For the text-containing cell, return its midpoint in (x, y) coordinate format. 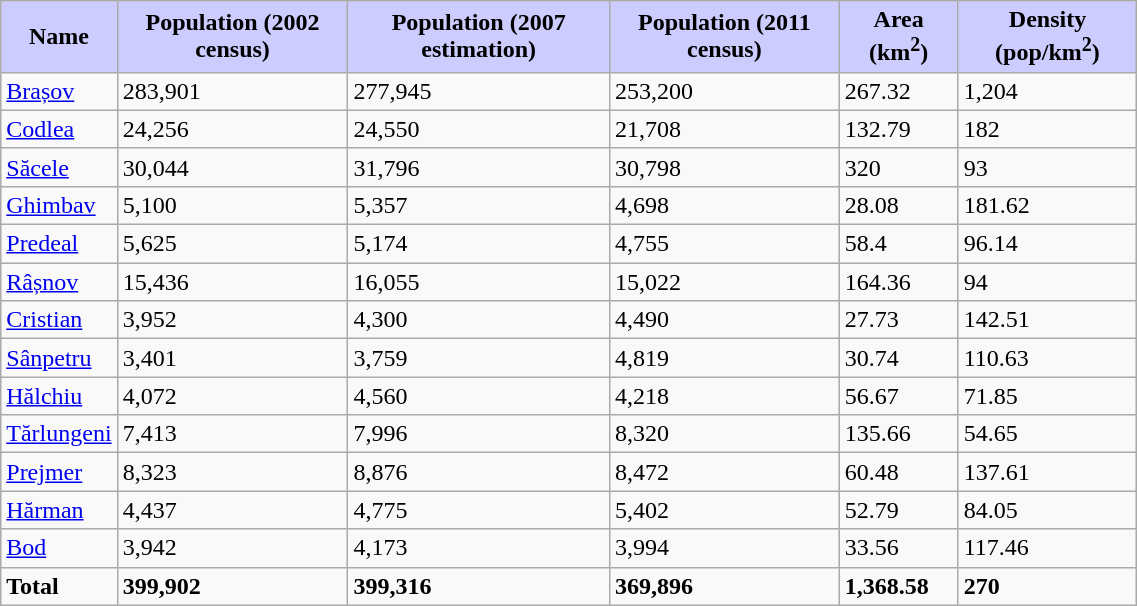
267.32 (898, 91)
Total (59, 586)
30,044 (232, 167)
1,204 (1048, 91)
253,200 (724, 91)
182 (1048, 129)
110.63 (1048, 358)
4,218 (724, 396)
28.08 (898, 205)
84.05 (1048, 510)
7,996 (479, 434)
60.48 (898, 472)
4,072 (232, 396)
283,901 (232, 91)
56.67 (898, 396)
33.56 (898, 548)
71.85 (1048, 396)
8,876 (479, 472)
4,300 (479, 320)
52.79 (898, 510)
Ghimbav (59, 205)
96.14 (1048, 244)
3,952 (232, 320)
399,316 (479, 586)
15,436 (232, 282)
94 (1048, 282)
Brașov (59, 91)
24,550 (479, 129)
Population (2011 census) (724, 37)
277,945 (479, 91)
5,100 (232, 205)
137.61 (1048, 472)
Săcele (59, 167)
4,490 (724, 320)
369,896 (724, 586)
3,401 (232, 358)
320 (898, 167)
164.36 (898, 282)
Tărlungeni (59, 434)
4,755 (724, 244)
Name (59, 37)
142.51 (1048, 320)
135.66 (898, 434)
27.73 (898, 320)
8,323 (232, 472)
181.62 (1048, 205)
4,775 (479, 510)
7,413 (232, 434)
24,256 (232, 129)
5,402 (724, 510)
3,994 (724, 548)
Prejmer (59, 472)
Cristian (59, 320)
4,698 (724, 205)
Sânpetru (59, 358)
4,819 (724, 358)
8,320 (724, 434)
15,022 (724, 282)
16,055 (479, 282)
4,560 (479, 396)
31,796 (479, 167)
30,798 (724, 167)
Predeal (59, 244)
Hălchiu (59, 396)
270 (1048, 586)
Râșnov (59, 282)
399,902 (232, 586)
132.79 (898, 129)
5,625 (232, 244)
93 (1048, 167)
Population (2007 estimation) (479, 37)
4,437 (232, 510)
Population (2002 census) (232, 37)
54.65 (1048, 434)
3,942 (232, 548)
30.74 (898, 358)
5,174 (479, 244)
Area (km2) (898, 37)
117.46 (1048, 548)
58.4 (898, 244)
Bod (59, 548)
Hărman (59, 510)
4,173 (479, 548)
Codlea (59, 129)
8,472 (724, 472)
1,368.58 (898, 586)
21,708 (724, 129)
3,759 (479, 358)
5,357 (479, 205)
Density (pop/km2) (1048, 37)
